Extract the (x, y) coordinate from the center of the cell holding the provided text.  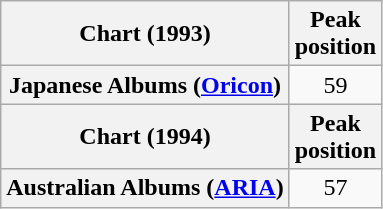
57 (335, 188)
59 (335, 85)
Chart (1994) (145, 136)
Chart (1993) (145, 34)
Australian Albums (ARIA) (145, 188)
Japanese Albums (Oricon) (145, 85)
